Search for the cell housing the specified text and yield its [X, Y] center coordinate. 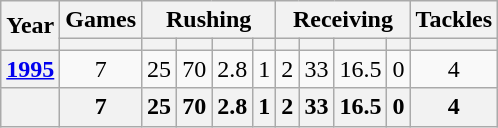
Rushing [209, 20]
Year [30, 26]
Tackles [454, 20]
Games [101, 20]
Receiving [343, 20]
1995 [30, 69]
